From the cell containing the given text, extract its center point as [x, y] coordinate. 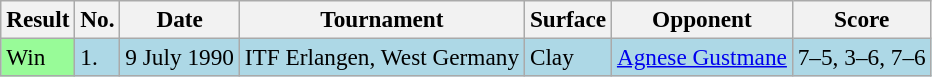
Surface [568, 19]
Tournament [382, 19]
Opponent [702, 19]
Score [862, 19]
7–5, 3–6, 7–6 [862, 57]
ITF Erlangen, West Germany [382, 57]
Win [38, 57]
Date [180, 19]
1. [98, 57]
Agnese Gustmane [702, 57]
9 July 1990 [180, 57]
Clay [568, 57]
No. [98, 19]
Result [38, 19]
